Identify which cell holds the provided text, then report its (X, Y) central coordinate. 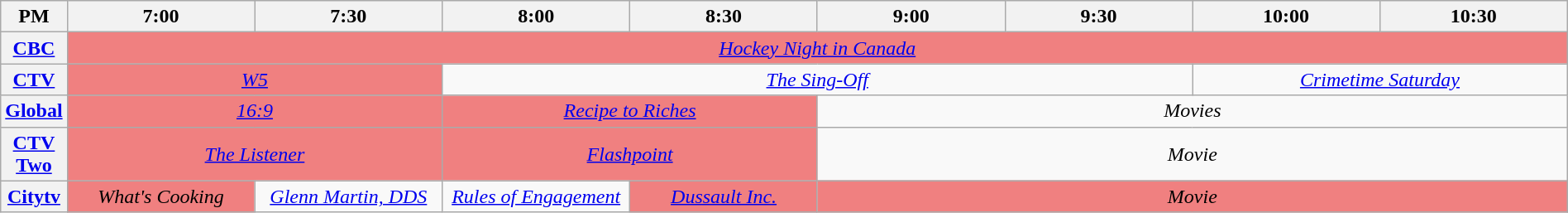
CTV Two (34, 154)
W5 (255, 80)
The Sing-Off (817, 80)
PM (34, 17)
Citytv (34, 196)
CBC (34, 48)
Flashpoint (630, 154)
Hockey Night in Canada (817, 48)
The Listener (255, 154)
Rules of Engagement (536, 196)
10:30 (1474, 17)
Crimetime Saturday (1380, 80)
CTV (34, 80)
8:30 (724, 17)
9:00 (911, 17)
What's Cooking (160, 196)
9:30 (1098, 17)
Glenn Martin, DDS (349, 196)
Global (34, 111)
7:00 (160, 17)
8:00 (536, 17)
Movies (1193, 111)
16:9 (255, 111)
7:30 (349, 17)
10:00 (1287, 17)
Dussault Inc. (724, 196)
Recipe to Riches (630, 111)
